For the text-containing cell, return its midpoint in (X, Y) coordinate format. 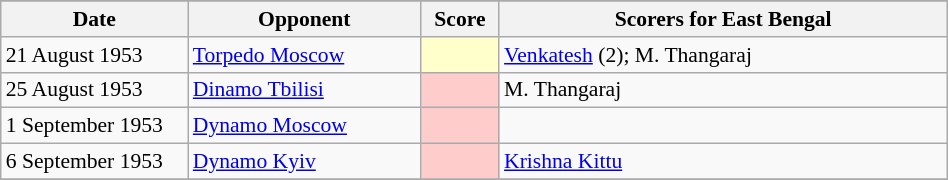
Dynamo Kyiv (304, 162)
21 August 1953 (94, 55)
1 September 1953 (94, 126)
Dynamo Moscow (304, 126)
Torpedo Moscow (304, 55)
M. Thangaraj (723, 90)
Date (94, 19)
Krishna Kittu (723, 162)
Scorers for East Bengal (723, 19)
Score (460, 19)
25 August 1953 (94, 90)
Opponent (304, 19)
Venkatesh (2); M. Thangaraj (723, 55)
Dinamo Tbilisi (304, 90)
6 September 1953 (94, 162)
